Output the [x, y] coordinate of the center of the cell containing the given text.  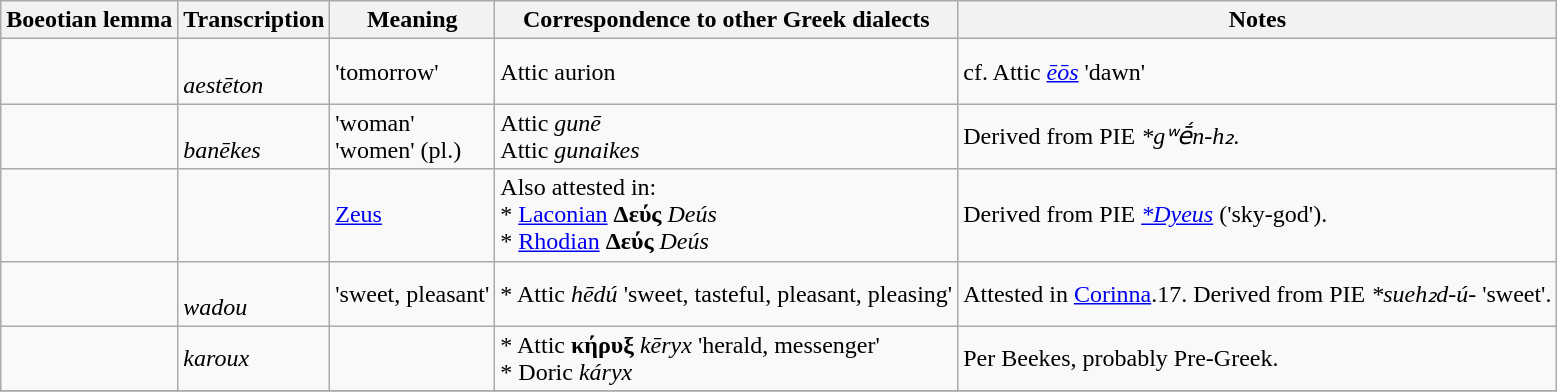
Derived from PIE *Dyeus ('sky-god'). [1258, 215]
Also attested in: * Laconian Δεύς Deús * Rhodian Δεύς Deús [726, 215]
Notes [1258, 20]
Correspondence to other Greek dialects [726, 20]
'woman' 'women' (pl.) [412, 136]
cf. Attic ēōs 'dawn' [1258, 72]
banēkes [254, 136]
* Attic κήρυξ kēryx 'herald, messenger' * Doric káryx [726, 358]
wadou [254, 294]
Derived from PIE *gʷḗn-h₂. [1258, 136]
aestēton [254, 72]
* Attic hēdú 'sweet, tasteful, pleasant, pleasing' [726, 294]
'sweet, pleasant' [412, 294]
'tomorrow' [412, 72]
Meaning [412, 20]
Per Beekes, probably Pre-Greek. [1258, 358]
Attested in Corinna.17. Derived from PIE *sueh₂d-ú- 'sweet'. [1258, 294]
Boeotian lemma [90, 20]
Transcription [254, 20]
Attic gunē Attic gunaikes [726, 136]
Zeus [412, 215]
Attic aurion [726, 72]
karoux [254, 358]
